Find where the given text appears and provide that cell's center as [x, y] coordinate. 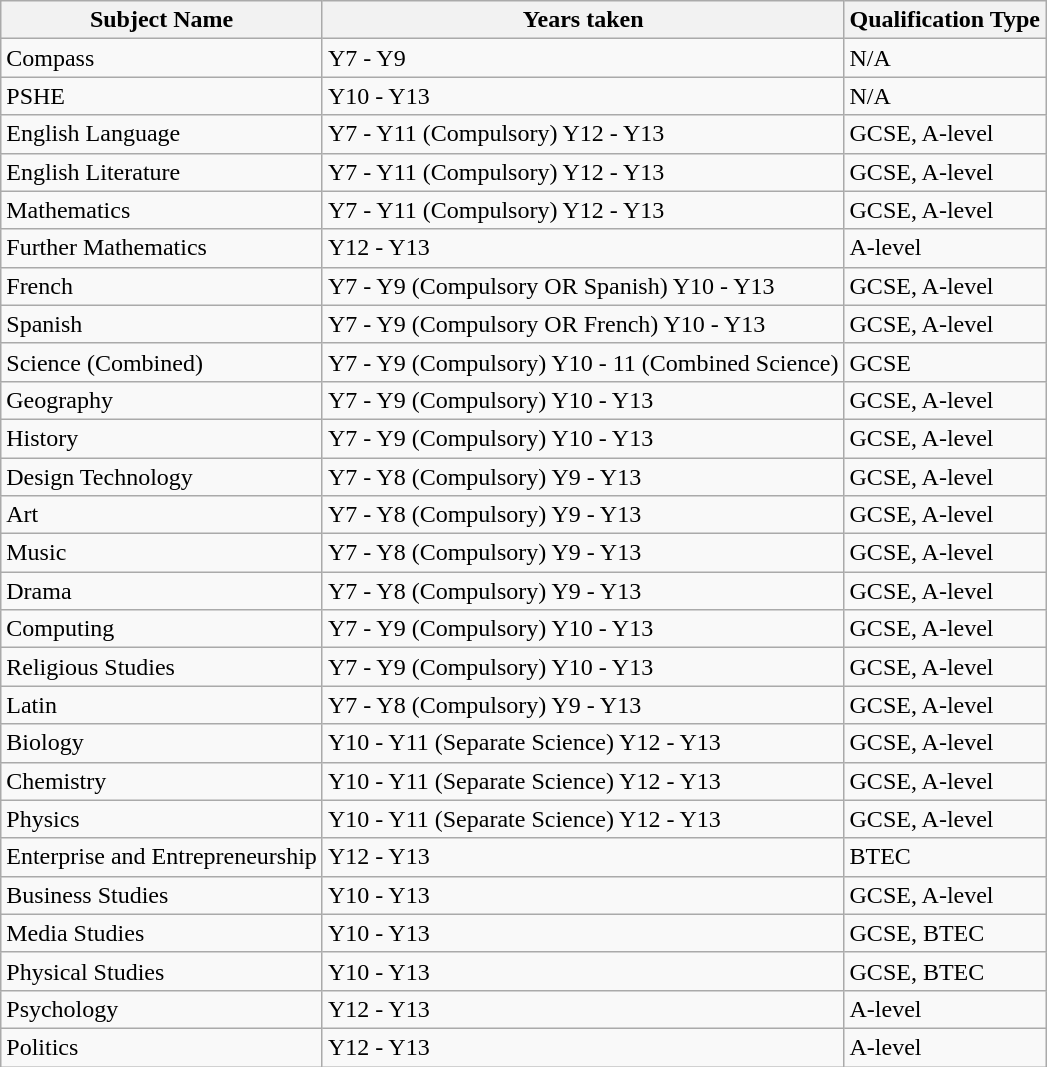
Design Technology [162, 477]
Geography [162, 400]
French [162, 286]
Years taken [583, 20]
Mathematics [162, 210]
Y7 - Y9 [583, 58]
Physical Studies [162, 971]
Y7 - Y9 (Compulsory OR French) Y10 - Y13 [583, 324]
Y7 - Y9 (Compulsory OR Spanish) Y10 - Y13 [583, 286]
Media Studies [162, 933]
Qualification Type [945, 20]
Latin [162, 705]
Politics [162, 1047]
Subject Name [162, 20]
Art [162, 515]
History [162, 438]
Religious Studies [162, 667]
GCSE [945, 362]
Further Mathematics [162, 248]
Enterprise and Entrepreneurship [162, 857]
BTEC [945, 857]
Physics [162, 819]
Science (Combined) [162, 362]
Psychology [162, 1009]
Biology [162, 743]
Spanish [162, 324]
Business Studies [162, 895]
Compass [162, 58]
Computing [162, 629]
PSHE [162, 96]
Music [162, 553]
Chemistry [162, 781]
English Language [162, 134]
Y7 - Y9 (Compulsory) Y10 - 11 (Combined Science) [583, 362]
Drama [162, 591]
English Literature [162, 172]
